Find where the given text appears and provide that cell's center as (x, y) coordinate. 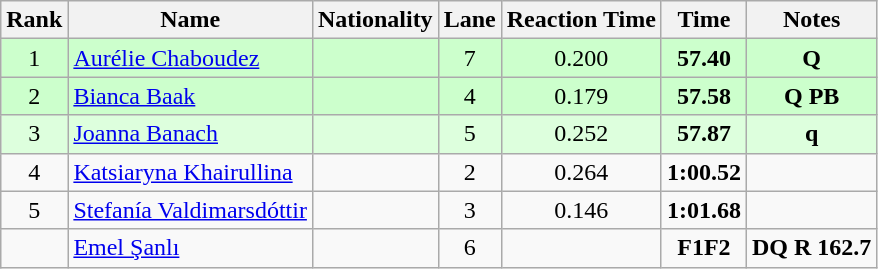
Lane (470, 20)
6 (470, 248)
Q PB (811, 96)
Emel Şanlı (190, 248)
0.252 (581, 134)
Aurélie Chaboudez (190, 58)
Bianca Baak (190, 96)
0.179 (581, 96)
0.146 (581, 210)
Stefanía Valdimarsdóttir (190, 210)
Reaction Time (581, 20)
Q (811, 58)
Nationality (375, 20)
57.40 (704, 58)
0.264 (581, 172)
57.87 (704, 134)
Time (704, 20)
Katsiaryna Khairullina (190, 172)
1:01.68 (704, 210)
Rank (34, 20)
Notes (811, 20)
q (811, 134)
DQ R 162.7 (811, 248)
Joanna Banach (190, 134)
57.58 (704, 96)
1 (34, 58)
0.200 (581, 58)
Name (190, 20)
1:00.52 (704, 172)
7 (470, 58)
F1F2 (704, 248)
